From the cell containing the given text, extract its center point as [x, y] coordinate. 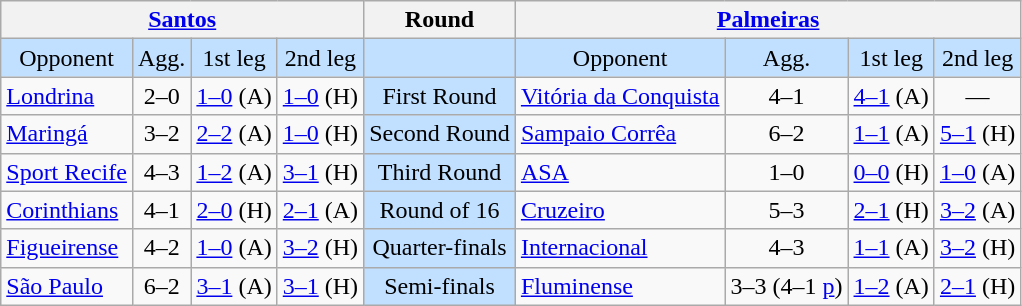
5–1 (H) [977, 134]
Fluminense [620, 286]
Quarter-finals [440, 248]
Third Round [440, 172]
Londrina [67, 96]
Maringá [67, 134]
Vitória da Conquista [620, 96]
Internacional [620, 248]
Second Round [440, 134]
Santos [182, 20]
Sport Recife [67, 172]
Sampaio Corrêa [620, 134]
3–1 (A) [234, 286]
1–0 [786, 172]
2–1 (A) [320, 210]
0–0 (H) [891, 172]
Figueirense [67, 248]
First Round [440, 96]
São Paulo [67, 286]
4–2 [161, 248]
2–0 (H) [234, 210]
5–3 [786, 210]
3–2 (A) [977, 210]
Corinthians [67, 210]
3–2 [161, 134]
2–0 [161, 96]
3–3 (4–1 p) [786, 286]
Semi-finals [440, 286]
4–1 (A) [891, 96]
Palmeiras [768, 20]
Cruzeiro [620, 210]
— [977, 96]
Round [440, 20]
Round of 16 [440, 210]
ASA [620, 172]
2–2 (A) [234, 134]
